Extract the [x, y] coordinate from the center of the cell holding the provided text.  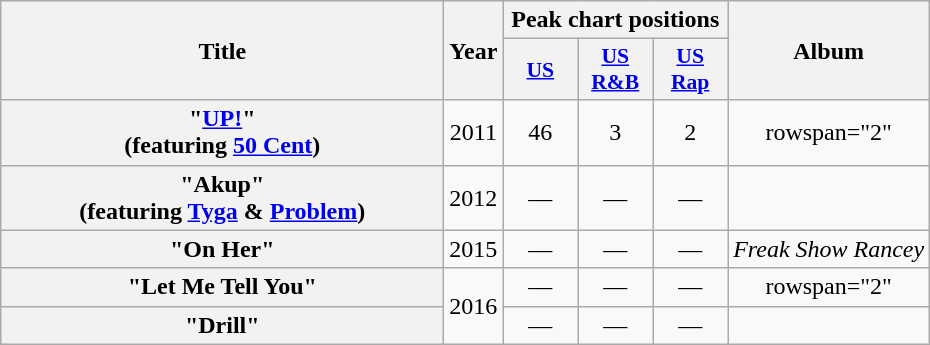
2016 [474, 306]
US R&B [616, 70]
Album [829, 50]
"Akup"(featuring Tyga & Problem) [222, 198]
"On Her" [222, 249]
"UP!"(featuring 50 Cent) [222, 132]
Title [222, 50]
Freak Show Rancey [829, 249]
US [540, 70]
Peak chart positions [616, 20]
46 [540, 132]
"Let Me Tell You" [222, 287]
2011 [474, 132]
2015 [474, 249]
"Drill" [222, 325]
2 [690, 132]
Year [474, 50]
3 [616, 132]
US Rap [690, 70]
2012 [474, 198]
